For the text-containing cell, return its midpoint in [x, y] coordinate format. 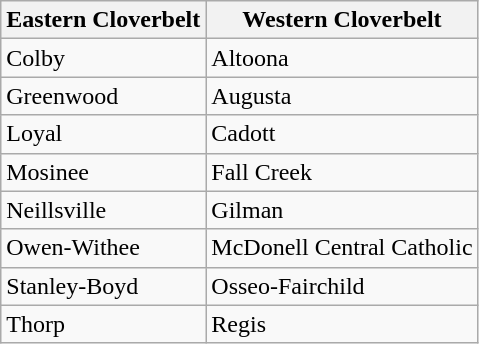
Owen-Withee [104, 248]
Western Cloverbelt [342, 20]
Fall Creek [342, 172]
Colby [104, 58]
Mosinee [104, 172]
Loyal [104, 134]
Thorp [104, 324]
Eastern Cloverbelt [104, 20]
Cadott [342, 134]
Greenwood [104, 96]
Altoona [342, 58]
McDonell Central Catholic [342, 248]
Osseo-Fairchild [342, 286]
Stanley-Boyd [104, 286]
Augusta [342, 96]
Gilman [342, 210]
Neillsville [104, 210]
Regis [342, 324]
